Return (x, y) of the center of cell containing provided text 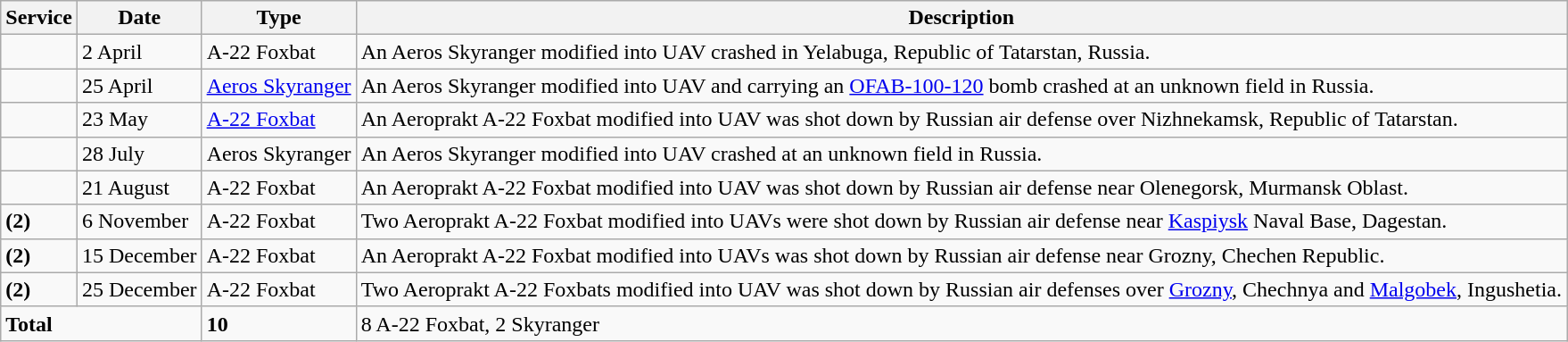
15 December (139, 255)
23 May (139, 120)
6 November (139, 221)
Date (139, 18)
Two Aeroprakt A-22 Foxbat modified into UAVs were shot down by Russian air defense near Kaspiysk Naval Base, Dagestan. (961, 221)
An Aeroprakt A-22 Foxbat modified into UAV was shot down by Russian air defense near Olenegorsk, Murmansk Oblast. (961, 188)
Two Aeroprakt A-22 Foxbats modified into UAV was shot down by Russian air defenses over Grozny, Chechnya and Malgobek, Ingushetia. (961, 289)
An Aeros Skyranger modified into UAV crashed in Yelabuga, Republic of Tatarstan, Russia. (961, 52)
2 April (139, 52)
21 August (139, 188)
An Aeros Skyranger modified into UAV crashed at an unknown field in Russia. (961, 154)
25 December (139, 289)
8 A-22 Foxbat, 2 Skyranger (961, 323)
An Aeroprakt A-22 Foxbat modified into UAV was shot down by Russian air defense over Nizhnekamsk, Republic of Tatarstan. (961, 120)
Service (39, 18)
An Aeros Skyranger modified into UAV and carrying an OFAB-100-120 bomb crashed at an unknown field in Russia. (961, 86)
10 (278, 323)
An Aeroprakt A-22 Foxbat modified into UAVs was shot down by Russian air defense near Grozny, Chechen Republic. (961, 255)
28 July (139, 154)
25 April (139, 86)
Type (278, 18)
Total (102, 323)
Description (961, 18)
